Determine the [x, y] coordinate at the center of the cell enclosing the given text.  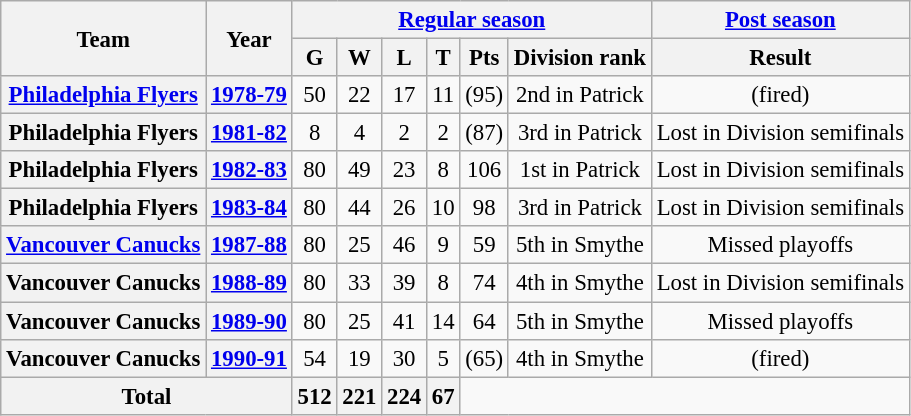
Post season [780, 20]
(87) [484, 133]
W [360, 58]
Result [780, 58]
L [404, 58]
54 [314, 358]
5 [442, 358]
98 [484, 208]
30 [404, 358]
50 [314, 95]
22 [360, 95]
1982-83 [250, 170]
10 [442, 208]
Regular season [472, 20]
4 [360, 133]
Pts [484, 58]
11 [442, 95]
1981-82 [250, 133]
1978-79 [250, 95]
221 [360, 396]
G [314, 58]
1st in Patrick [580, 170]
1987-88 [250, 245]
23 [404, 170]
44 [360, 208]
Division rank [580, 58]
39 [404, 283]
1988-89 [250, 283]
59 [484, 245]
(95) [484, 95]
224 [404, 396]
1983-84 [250, 208]
67 [442, 396]
74 [484, 283]
1989-90 [250, 321]
106 [484, 170]
512 [314, 396]
2nd in Patrick [580, 95]
Team [104, 38]
49 [360, 170]
46 [404, 245]
1990-91 [250, 358]
41 [404, 321]
26 [404, 208]
9 [442, 245]
33 [360, 283]
14 [442, 321]
T [442, 58]
19 [360, 358]
Year [250, 38]
17 [404, 95]
Total [146, 396]
64 [484, 321]
(65) [484, 358]
